Provide the (X, Y) coordinate of the cell's center where the given text is located.  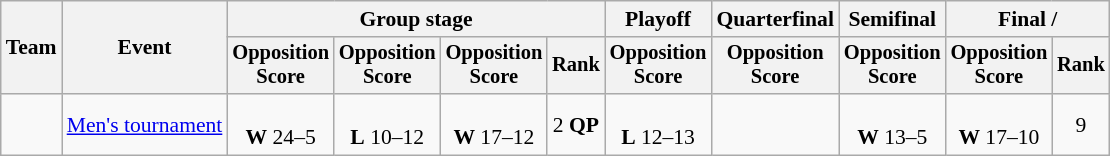
W 17–10 (1000, 124)
Men's tournament (145, 124)
W 24–5 (280, 124)
Final / (1028, 19)
Quarterfinal (775, 19)
Playoff (658, 19)
W 13–5 (892, 124)
2 QP (576, 124)
L 10–12 (388, 124)
W 17–12 (494, 124)
L 12–13 (658, 124)
Group stage (416, 19)
Event (145, 48)
9 (1081, 124)
Team (32, 48)
Semifinal (892, 19)
